Locate the cell with the specified text and output its (x, y) center coordinate. 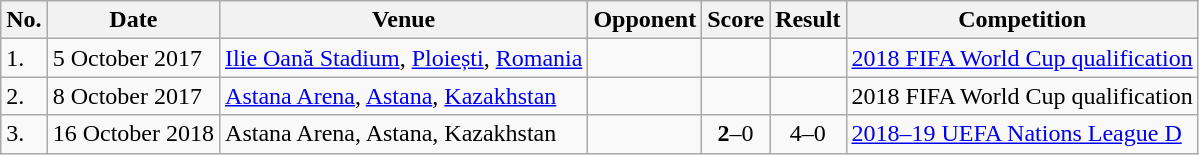
2–0 (736, 134)
Venue (404, 20)
1. (24, 58)
Date (133, 20)
Score (736, 20)
8 October 2017 (133, 96)
4–0 (808, 134)
3. (24, 134)
2. (24, 96)
5 October 2017 (133, 58)
Opponent (645, 20)
16 October 2018 (133, 134)
2018–19 UEFA Nations League D (1022, 134)
No. (24, 20)
Competition (1022, 20)
Ilie Oană Stadium, Ploiești, Romania (404, 58)
Result (808, 20)
